Search for the cell housing the specified text and yield its (x, y) center coordinate. 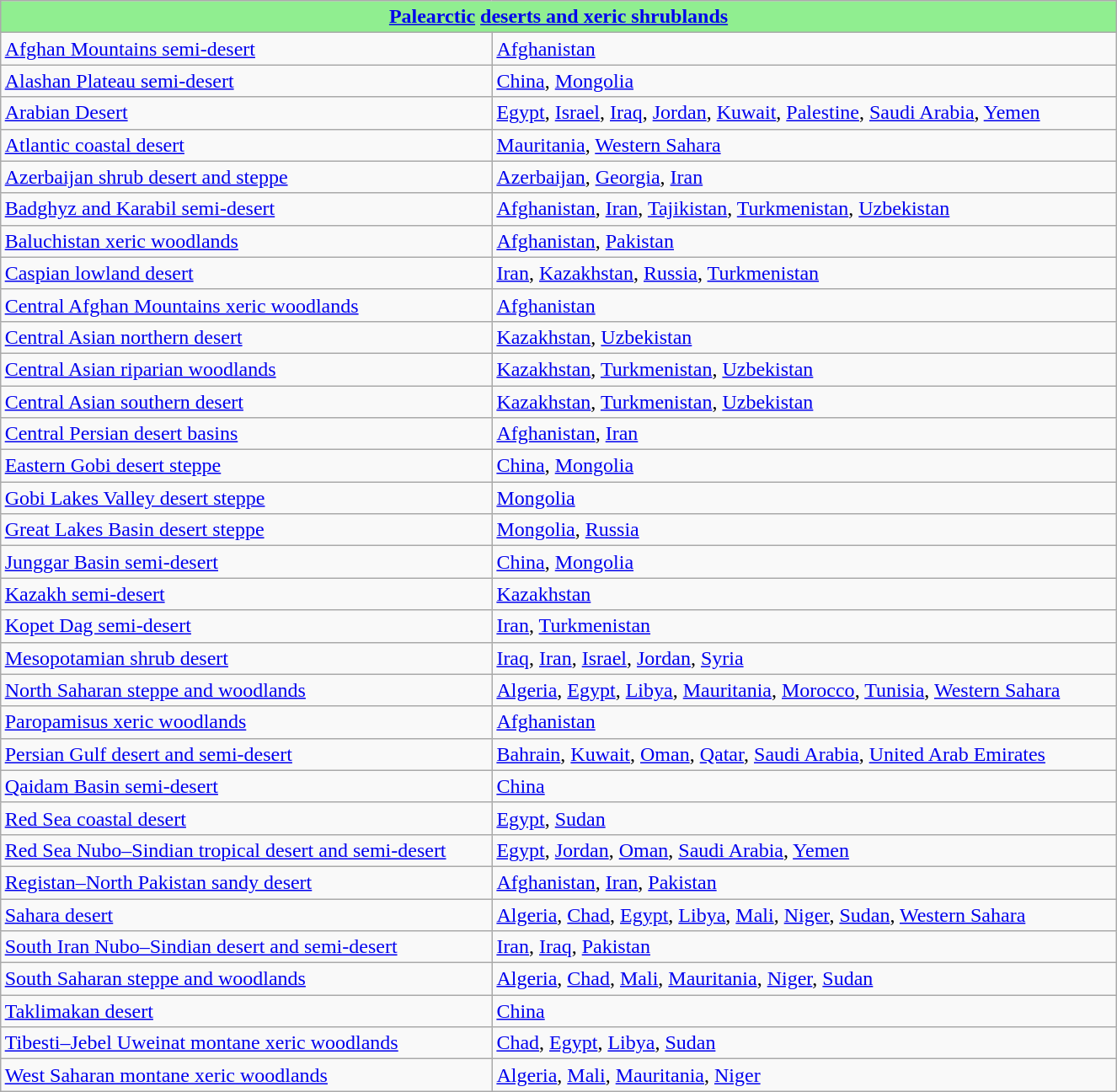
Algeria, Mali, Mauritania, Niger (804, 1075)
Iraq, Iran, Israel, Jordan, Syria (804, 658)
Egypt, Israel, Iraq, Jordan, Kuwait, Palestine, Saudi Arabia, Yemen (804, 113)
Alashan Plateau semi-desert (246, 81)
Chad, Egypt, Libya, Sudan (804, 1043)
Taklimakan desert (246, 1011)
Afghan Mountains semi-desert (246, 49)
Kopet Dag semi-desert (246, 626)
Afghanistan, Iran, Tajikistan, Turkmenistan, Uzbekistan (804, 209)
Bahrain, Kuwait, Oman, Qatar, Saudi Arabia, United Arab Emirates (804, 754)
Central Afghan Mountains xeric woodlands (246, 305)
Baluchistan xeric woodlands (246, 241)
Red Sea coastal desert (246, 818)
Azerbaijan, Georgia, Iran (804, 177)
Algeria, Chad, Egypt, Libya, Mali, Niger, Sudan, Western Sahara (804, 914)
Persian Gulf desert and semi-desert (246, 754)
Caspian lowland desert (246, 273)
Sahara desert (246, 914)
Qaidam Basin semi-desert (246, 786)
Kazakhstan (804, 594)
Gobi Lakes Valley desert steppe (246, 498)
Iran, Turkmenistan (804, 626)
Tibesti–Jebel Uweinat montane xeric woodlands (246, 1043)
Eastern Gobi desert steppe (246, 466)
Registan–North Pakistan sandy desert (246, 882)
Mesopotamian shrub desert (246, 658)
Egypt, Sudan (804, 818)
Red Sea Nubo–Sindian tropical desert and semi-desert (246, 850)
Afghanistan, Pakistan (804, 241)
Kazakhstan, Uzbekistan (804, 337)
South Iran Nubo–Sindian desert and semi-desert (246, 947)
Great Lakes Basin desert steppe (246, 530)
Central Asian southern desert (246, 402)
Central Persian desert basins (246, 434)
Paropamisus xeric woodlands (246, 722)
Azerbaijan shrub desert and steppe (246, 177)
Central Asian northern desert (246, 337)
Atlantic coastal desert (246, 145)
Palearctic deserts and xeric shrublands (558, 17)
Egypt, Jordan, Oman, Saudi Arabia, Yemen (804, 850)
Mauritania, Western Sahara (804, 145)
West Saharan montane xeric woodlands (246, 1075)
Afghanistan, Iran, Pakistan (804, 882)
Iran, Iraq, Pakistan (804, 947)
Algeria, Egypt, Libya, Mauritania, Morocco, Tunisia, Western Sahara (804, 690)
Arabian Desert (246, 113)
Kazakh semi-desert (246, 594)
Iran, Kazakhstan, Russia, Turkmenistan (804, 273)
South Saharan steppe and woodlands (246, 979)
Junggar Basin semi-desert (246, 562)
North Saharan steppe and woodlands (246, 690)
Badghyz and Karabil semi-desert (246, 209)
Algeria, Chad, Mali, Mauritania, Niger, Sudan (804, 979)
Mongolia, Russia (804, 530)
Mongolia (804, 498)
Central Asian riparian woodlands (246, 369)
Afghanistan, Iran (804, 434)
